Provide the [x, y] coordinate of the cell's center where the given text is located.  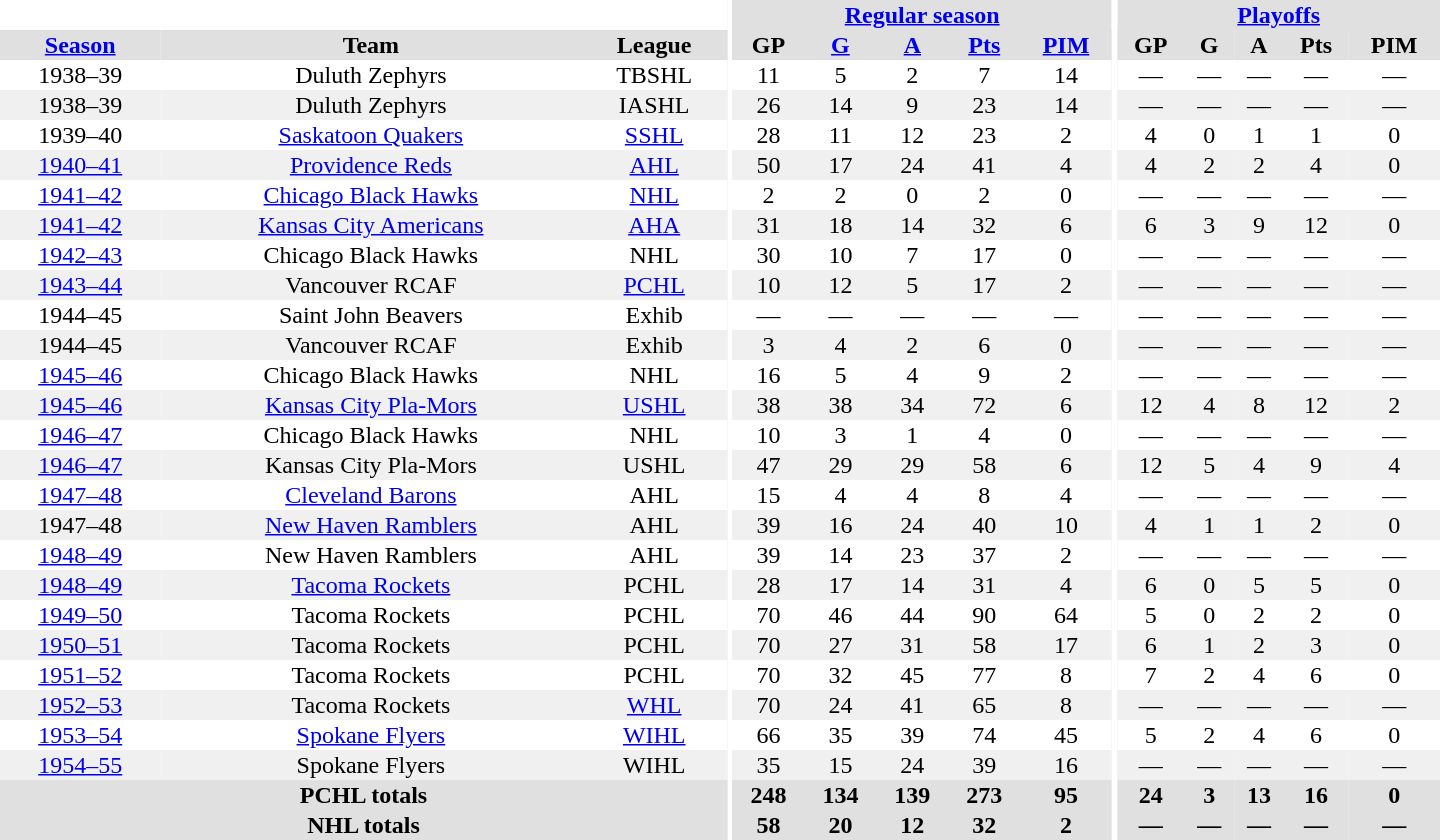
90 [984, 615]
64 [1066, 615]
37 [984, 555]
Providence Reds [370, 165]
Season [80, 45]
PCHL totals [364, 795]
1943–44 [80, 285]
1949–50 [80, 615]
League [654, 45]
72 [984, 405]
AHA [654, 225]
Saskatoon Quakers [370, 135]
1952–53 [80, 705]
20 [840, 825]
46 [840, 615]
66 [769, 735]
Playoffs [1278, 15]
1953–54 [80, 735]
40 [984, 525]
77 [984, 675]
Saint John Beavers [370, 315]
44 [912, 615]
18 [840, 225]
273 [984, 795]
248 [769, 795]
SSHL [654, 135]
1942–43 [80, 255]
27 [840, 645]
NHL totals [364, 825]
1950–51 [80, 645]
134 [840, 795]
139 [912, 795]
1939–40 [80, 135]
95 [1066, 795]
65 [984, 705]
74 [984, 735]
47 [769, 465]
34 [912, 405]
Cleveland Barons [370, 495]
WHL [654, 705]
1954–55 [80, 765]
13 [1259, 795]
Team [370, 45]
30 [769, 255]
TBSHL [654, 75]
50 [769, 165]
IASHL [654, 105]
Kansas City Americans [370, 225]
Regular season [922, 15]
1940–41 [80, 165]
26 [769, 105]
1951–52 [80, 675]
